Extract the (X, Y) coordinate from the center of the cell holding the provided text.  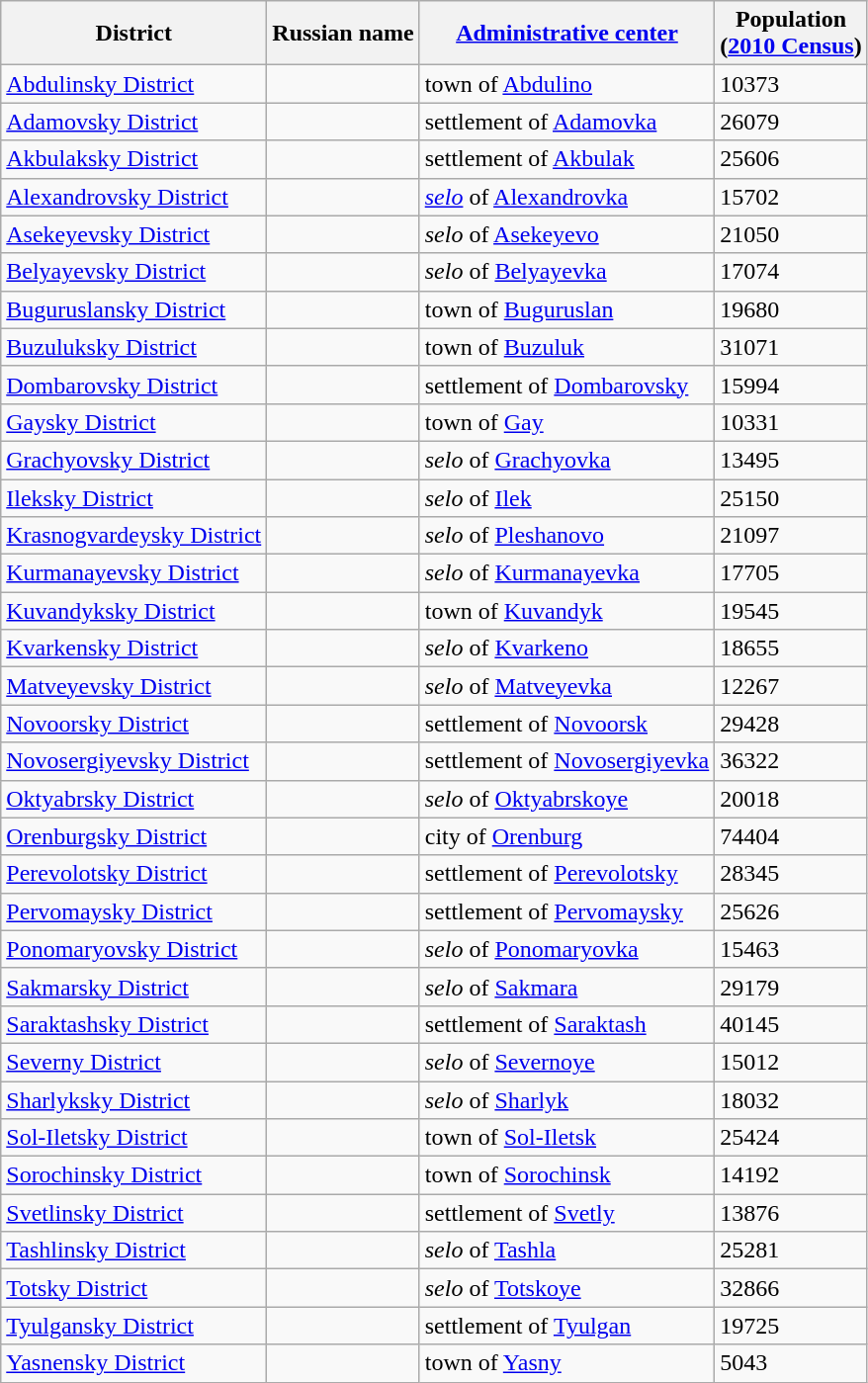
25626 (791, 911)
31071 (791, 347)
Sharlyksky District (134, 1100)
Gaysky District (134, 422)
14192 (791, 1175)
Population(2010 Census) (791, 34)
selo of Grachyovka (567, 460)
21050 (791, 234)
town of Gay (567, 422)
17705 (791, 573)
15994 (791, 385)
selo of Matveyevka (567, 686)
Novoorsky District (134, 724)
Kuvandyksky District (134, 611)
Administrative center (567, 34)
25424 (791, 1138)
settlement of Novoorsk (567, 724)
selo of Kurmanayevka (567, 573)
19725 (791, 1326)
25150 (791, 497)
13495 (791, 460)
10373 (791, 84)
12267 (791, 686)
Tashlinsky District (134, 1251)
Pervomaysky District (134, 911)
Abdulinsky District (134, 84)
town of Abdulino (567, 84)
town of Kuvandyk (567, 611)
city of Orenburg (567, 836)
Buguruslansky District (134, 309)
Perevolotsky District (134, 874)
19680 (791, 309)
20018 (791, 799)
13876 (791, 1213)
32866 (791, 1288)
selo of Totskoye (567, 1288)
Tyulgansky District (134, 1326)
Svetlinsky District (134, 1213)
selo of Sharlyk (567, 1100)
17074 (791, 272)
Grachyovsky District (134, 460)
Akbulaksky District (134, 159)
Ponomaryovsky District (134, 949)
18655 (791, 648)
selo of Severnoye (567, 1062)
selo of Pleshanovo (567, 536)
19545 (791, 611)
settlement of Dombarovsky (567, 385)
Totsky District (134, 1288)
25606 (791, 159)
Belyayevsky District (134, 272)
selo of Asekeyevo (567, 234)
Kvarkensky District (134, 648)
74404 (791, 836)
town of Sorochinsk (567, 1175)
26079 (791, 122)
21097 (791, 536)
15463 (791, 949)
Krasnogvardeysky District (134, 536)
Adamovsky District (134, 122)
selo of Alexandrovka (567, 197)
Asekeyevsky District (134, 234)
Saraktashsky District (134, 1024)
36322 (791, 761)
Oktyabrsky District (134, 799)
selo of Sakmara (567, 987)
selo of Belyayevka (567, 272)
town of Yasny (567, 1363)
Matveyevsky District (134, 686)
29179 (791, 987)
selo of Ponomaryovka (567, 949)
Sorochinsky District (134, 1175)
town of Buzuluk (567, 347)
Severny District (134, 1062)
Russian name (343, 34)
5043 (791, 1363)
15012 (791, 1062)
settlement of Pervomaysky (567, 911)
Orenburgsky District (134, 836)
settlement of Saraktash (567, 1024)
Dombarovsky District (134, 385)
Sol-Iletsky District (134, 1138)
29428 (791, 724)
settlement of Adamovka (567, 122)
settlement of Perevolotsky (567, 874)
40145 (791, 1024)
selo of Oktyabrskoye (567, 799)
selo of Kvarkeno (567, 648)
Kurmanayevsky District (134, 573)
18032 (791, 1100)
selo of Tashla (567, 1251)
selo of Ilek (567, 497)
28345 (791, 874)
Buzuluksky District (134, 347)
Sakmarsky District (134, 987)
settlement of Akbulak (567, 159)
settlement of Svetly (567, 1213)
Novosergiyevsky District (134, 761)
town of Sol-Iletsk (567, 1138)
settlement of Tyulgan (567, 1326)
Ileksky District (134, 497)
10331 (791, 422)
District (134, 34)
15702 (791, 197)
25281 (791, 1251)
town of Buguruslan (567, 309)
settlement of Novosergiyevka (567, 761)
Yasnensky District (134, 1363)
Alexandrovsky District (134, 197)
